From the cell containing the given text, extract its center point as (x, y) coordinate. 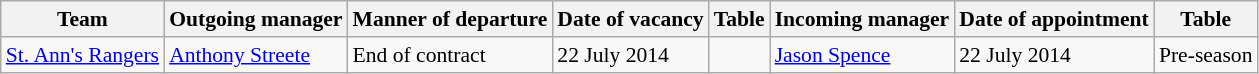
Team (82, 19)
Date of vacancy (630, 19)
Incoming manager (862, 19)
End of contract (450, 55)
Pre-season (1206, 55)
Anthony Streete (256, 55)
Date of appointment (1054, 19)
Jason Spence (862, 55)
Outgoing manager (256, 19)
St. Ann's Rangers (82, 55)
Manner of departure (450, 19)
